Return [X, Y] of the center of cell containing provided text 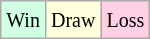
Win [24, 20]
Loss [126, 20]
Draw [72, 20]
